Scan for the cell matching the given text and deliver its (x, y) coordinate at center. 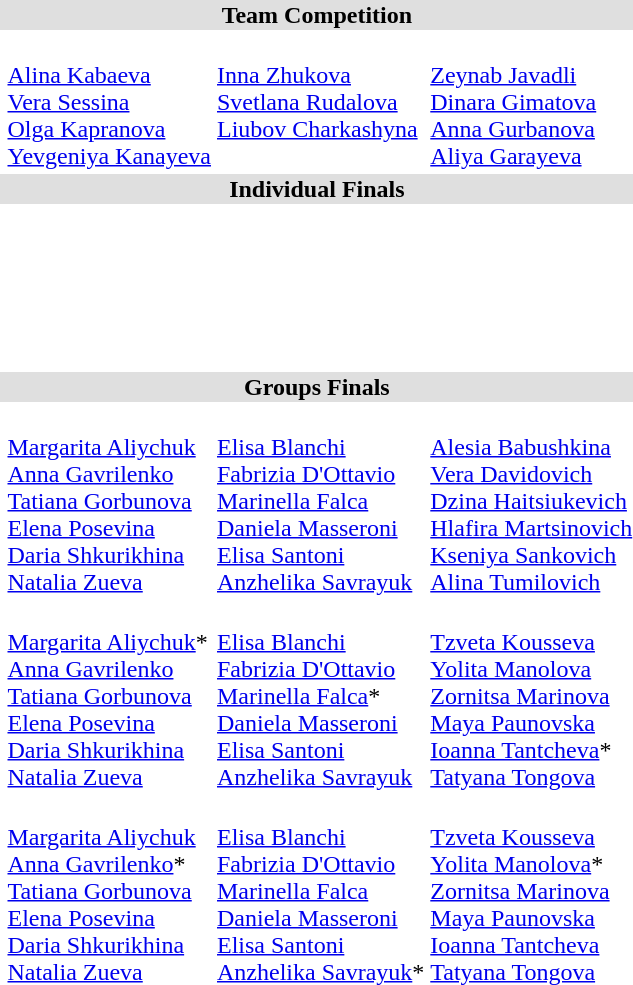
Margarita AliychukAnna GavrilenkoTatiana GorbunovaElena PosevinaDaria ShkurikhinaNatalia Zueva (110, 501)
Alina KabaevaVera SessinaOlga KapranovaYevgeniya Kanayeva (110, 102)
Inna ZhukovaSvetlana RudalovaLiubov Charkashyna (321, 102)
Margarita Aliychuk*Anna GavrilenkoTatiana GorbunovaElena PosevinaDaria ShkurikhinaNatalia Zueva (110, 696)
Elisa BlanchiFabrizia D'OttavioMarinella Falca*Daniela MasseroniElisa SantoniAnzhelika Savrayuk (321, 696)
Elisa BlanchiFabrizia D'OttavioMarinella FalcaDaniela MasseroniElisa SantoniAnzhelika Savrayuk (321, 501)
